For the text-containing cell, return its midpoint in [X, Y] coordinate format. 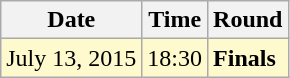
Date [72, 20]
Finals [248, 58]
July 13, 2015 [72, 58]
Round [248, 20]
18:30 [175, 58]
Time [175, 20]
